Return the (x, y) coordinate for the center point of the cell that contains the specified text.  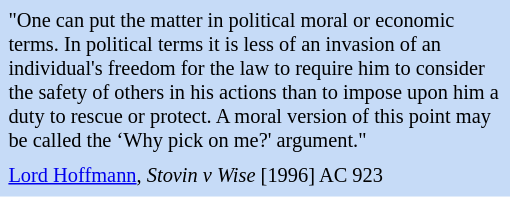
Lord Hoffmann, Stovin v Wise [1996] AC 923 (254, 176)
